Find where the given text appears and provide that cell's center as (x, y) coordinate. 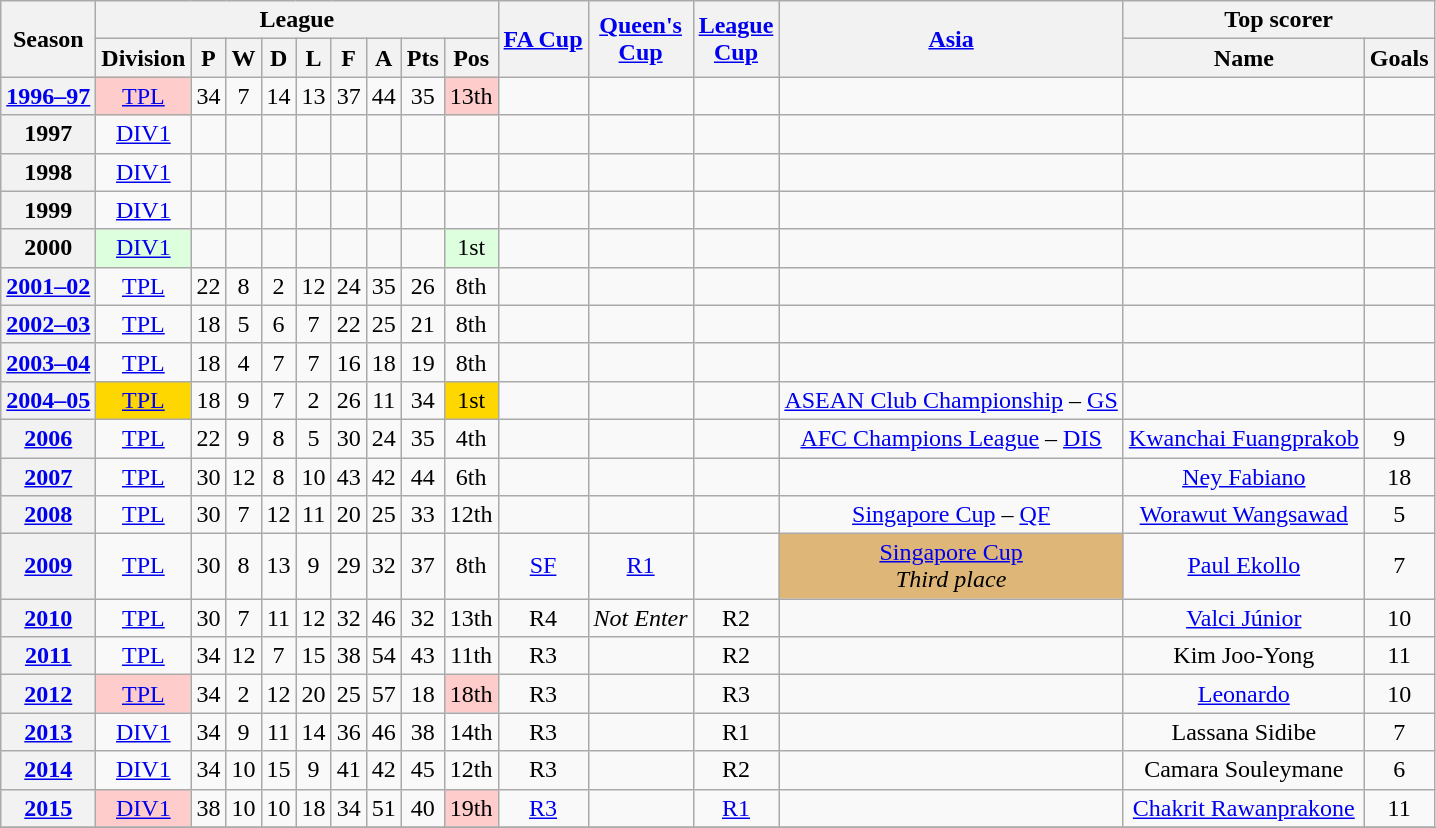
2001–02 (48, 286)
2012 (48, 694)
Leonardo (1244, 694)
Top scorer (1278, 20)
Goals (1399, 58)
40 (422, 808)
D (278, 58)
L (314, 58)
A (384, 58)
2004–05 (48, 400)
18th (471, 694)
Season (48, 39)
W (244, 58)
2009 (48, 566)
45 (422, 770)
2002–03 (48, 324)
Lassana Sidibe (1244, 732)
57 (384, 694)
Pts (422, 58)
Asia (951, 39)
41 (348, 770)
FA Cup (543, 39)
54 (384, 656)
29 (348, 566)
19th (471, 808)
4th (471, 438)
Singapore Cup Third place (951, 566)
LeagueCup (736, 39)
2008 (48, 515)
2000 (48, 248)
1996–97 (48, 96)
2014 (48, 770)
Worawut Wangsawad (1244, 515)
F (348, 58)
Valci Júnior (1244, 618)
Kwanchai Fuangprakob (1244, 438)
Paul Ekollo (1244, 566)
36 (348, 732)
SF (543, 566)
14th (471, 732)
2013 (48, 732)
2015 (48, 808)
League (297, 20)
19 (422, 362)
Kim Joo-Yong (1244, 656)
AFC Champions League – DIS (951, 438)
Not Enter (640, 618)
Singapore Cup – QF (951, 515)
2011 (48, 656)
2007 (48, 477)
1998 (48, 172)
21 (422, 324)
Chakrit Rawanprakone (1244, 808)
P (208, 58)
11th (471, 656)
Camara Souleymane (1244, 770)
Name (1244, 58)
1997 (48, 134)
1999 (48, 210)
16 (348, 362)
6th (471, 477)
Pos (471, 58)
Ney Fabiano (1244, 477)
2006 (48, 438)
51 (384, 808)
4 (244, 362)
Division (144, 58)
Queen'sCup (640, 39)
ASEAN Club Championship – GS (951, 400)
2010 (48, 618)
33 (422, 515)
R4 (543, 618)
2003–04 (48, 362)
